Detect which cell encompasses the target text, then output its [X, Y] center coordinate. 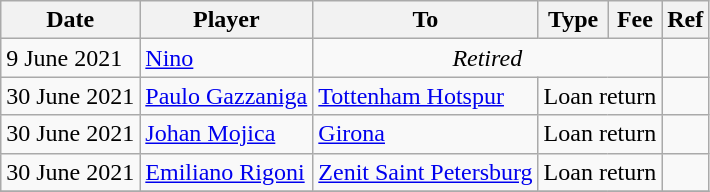
Emiliano Rigoni [226, 172]
Fee [635, 20]
Nino [226, 58]
Paulo Gazzaniga [226, 96]
Player [226, 20]
Ref [686, 20]
To [426, 20]
Girona [426, 134]
Johan Mojica [226, 134]
Retired [488, 58]
Date [70, 20]
Tottenham Hotspur [426, 96]
9 June 2021 [70, 58]
Type [573, 20]
Zenit Saint Petersburg [426, 172]
